Return (x, y) of the center of cell containing provided text 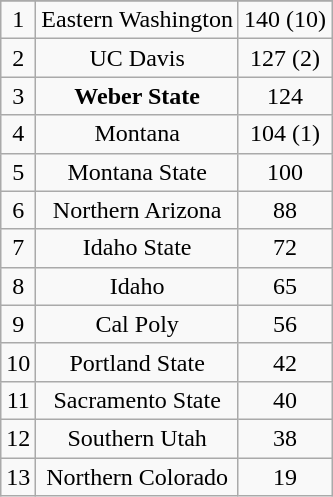
3 (18, 96)
104 (1) (284, 134)
Weber State (138, 96)
Northern Arizona (138, 210)
42 (284, 362)
9 (18, 324)
38 (284, 438)
Southern Utah (138, 438)
Montana State (138, 172)
72 (284, 248)
UC Davis (138, 58)
2 (18, 58)
Eastern Washington (138, 20)
Montana (138, 134)
13 (18, 477)
Cal Poly (138, 324)
11 (18, 400)
12 (18, 438)
6 (18, 210)
19 (284, 477)
40 (284, 400)
100 (284, 172)
127 (2) (284, 58)
5 (18, 172)
1 (18, 20)
88 (284, 210)
140 (10) (284, 20)
Idaho State (138, 248)
65 (284, 286)
10 (18, 362)
Northern Colorado (138, 477)
Idaho (138, 286)
56 (284, 324)
Sacramento State (138, 400)
4 (18, 134)
7 (18, 248)
124 (284, 96)
8 (18, 286)
Portland State (138, 362)
